Search for the cell housing the specified text and yield its [x, y] center coordinate. 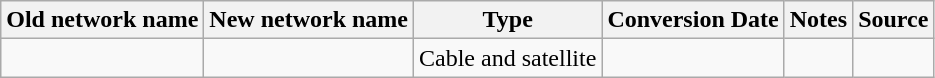
Type [508, 20]
Conversion Date [693, 20]
Old network name [102, 20]
Source [894, 20]
Notes [818, 20]
Cable and satellite [508, 58]
New network name [309, 20]
